Identify which cell holds the provided text, then report its [X, Y] central coordinate. 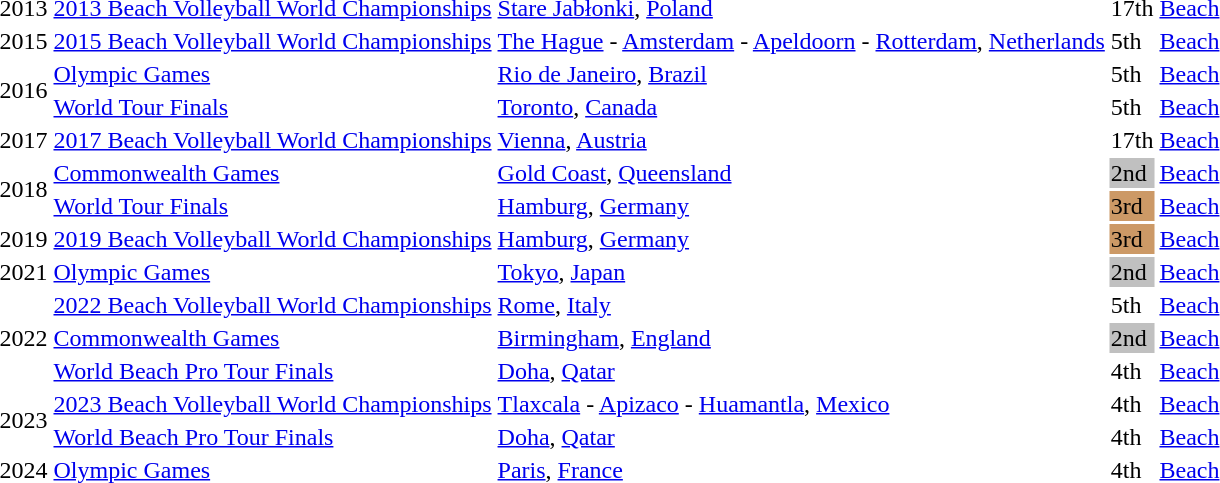
2023 Beach Volleyball World Championships [272, 404]
17th [1132, 140]
2022 Beach Volleyball World Championships [272, 305]
Tlaxcala - Apizaco - Huamantla, Mexico [801, 404]
Rio de Janeiro, Brazil [801, 74]
Tokyo, Japan [801, 272]
2019 Beach Volleyball World Championships [272, 239]
Birmingham, England [801, 338]
Toronto, Canada [801, 107]
Rome, Italy [801, 305]
2017 Beach Volleyball World Championships [272, 140]
2015 Beach Volleyball World Championships [272, 41]
Gold Coast, Queensland [801, 173]
The Hague - Amsterdam - Apeldoorn - Rotterdam, Netherlands [801, 41]
Vienna, Austria [801, 140]
